Output the [x, y] coordinate of the center of the cell containing the given text.  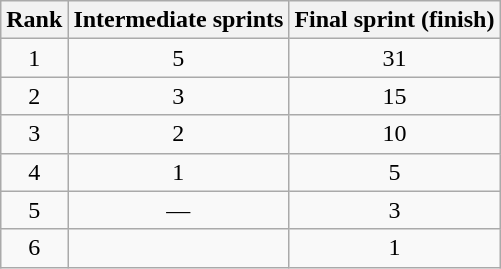
4 [34, 172]
Intermediate sprints [178, 20]
10 [394, 134]
Rank [34, 20]
15 [394, 96]
— [178, 210]
Final sprint (finish) [394, 20]
31 [394, 58]
6 [34, 248]
